Output the [x, y] coordinate of the center of the cell containing the given text.  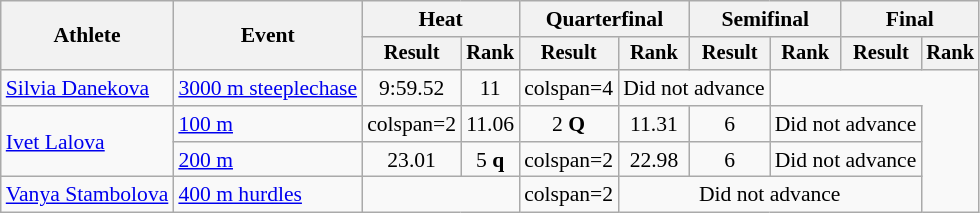
11.31 [654, 124]
Vanya Stambolova [88, 195]
23.01 [412, 160]
11.06 [490, 124]
9:59.52 [412, 88]
Semifinal [766, 19]
22.98 [654, 160]
Quarterfinal [604, 19]
Athlete [88, 36]
11 [490, 88]
400 m hurdles [268, 195]
colspan=4 [568, 88]
Event [268, 36]
2 Q [568, 124]
200 m [268, 160]
Silvia Danekova [88, 88]
5 q [490, 160]
Ivet Lalova [88, 142]
Heat [440, 19]
Final [910, 19]
100 m [268, 124]
3000 m steeplechase [268, 88]
